Find where the given text appears and provide that cell's center as (X, Y) coordinate. 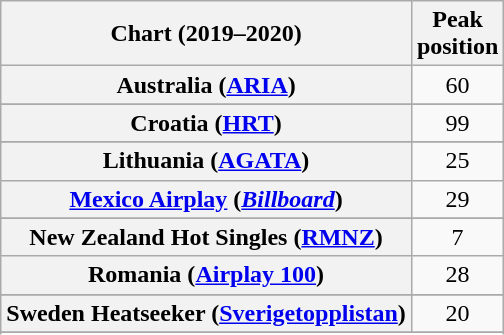
7 (457, 237)
Peakposition (457, 34)
New Zealand Hot Singles (RMNZ) (206, 237)
20 (457, 313)
Australia (ARIA) (206, 85)
25 (457, 161)
60 (457, 85)
Lithuania (AGATA) (206, 161)
Croatia (HRT) (206, 123)
28 (457, 275)
Sweden Heatseeker (Sverigetopplistan) (206, 313)
Mexico Airplay (Billboard) (206, 199)
Chart (2019–2020) (206, 34)
99 (457, 123)
Romania (Airplay 100) (206, 275)
29 (457, 199)
